From the cell containing the given text, extract its center point as (x, y) coordinate. 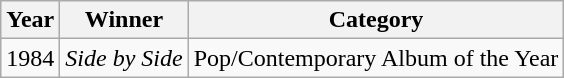
Year (30, 20)
Category (376, 20)
1984 (30, 58)
Pop/Contemporary Album of the Year (376, 58)
Side by Side (124, 58)
Winner (124, 20)
